Locate the cell with the specified text and output its (X, Y) center coordinate. 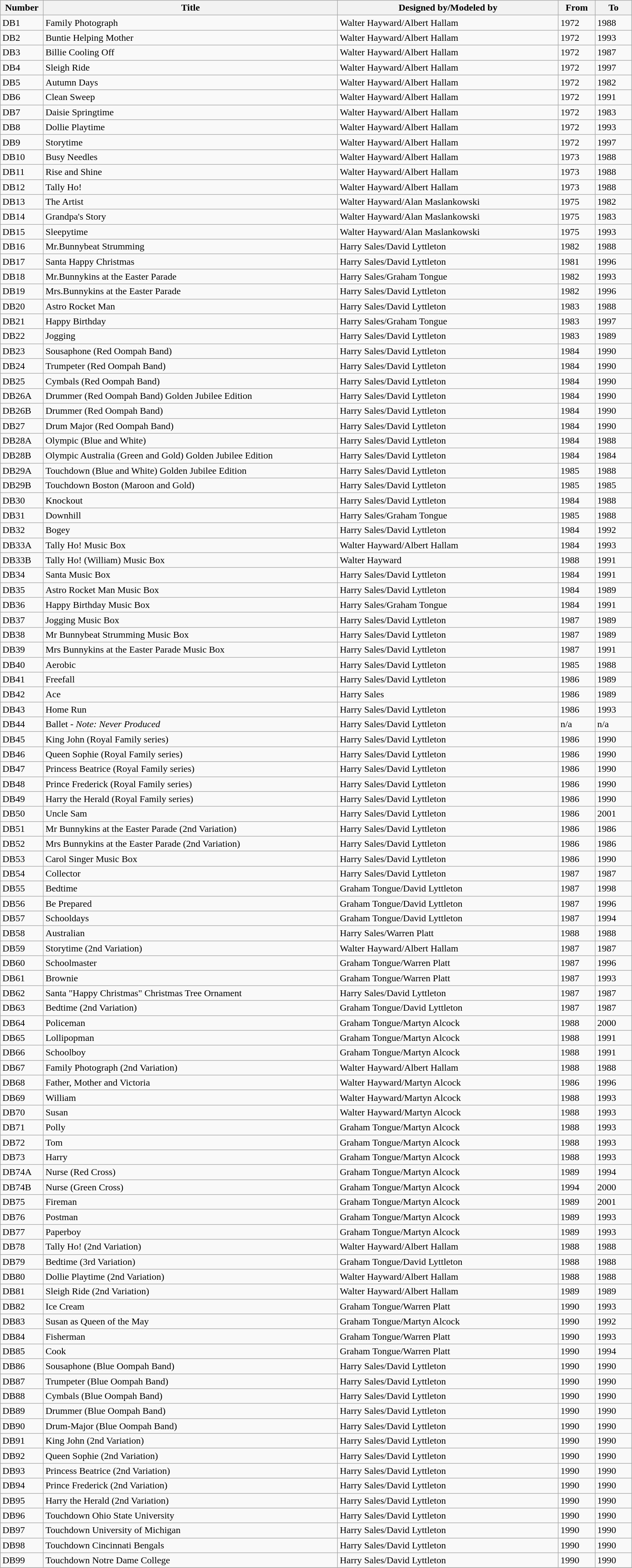
Fireman (190, 1202)
Tally Ho! (190, 187)
DB74A (22, 1172)
Drummer (Red Oompah Band) Golden Jubilee Edition (190, 396)
Busy Needles (190, 157)
DB58 (22, 933)
DB80 (22, 1277)
Touchdown Cincinnati Bengals (190, 1545)
Lollipopman (190, 1038)
DB59 (22, 948)
Walter Hayward (448, 560)
Cymbals (Red Oompah Band) (190, 381)
Buntie Helping Mother (190, 38)
DB24 (22, 366)
Drum Major (Red Oompah Band) (190, 426)
Title (190, 8)
DB26B (22, 411)
Olympic Australia (Green and Gold) Golden Jubilee Edition (190, 456)
DB16 (22, 247)
Bedtime (3rd Variation) (190, 1262)
Touchdown Ohio State University (190, 1515)
Touchdown University of Michigan (190, 1530)
DB72 (22, 1142)
DB28B (22, 456)
Dollie Playtime (2nd Variation) (190, 1277)
DB38 (22, 635)
Uncle Sam (190, 814)
DB91 (22, 1441)
Mrs.Bunnykins at the Easter Parade (190, 291)
DB93 (22, 1471)
DB21 (22, 321)
Susan as Queen of the May (190, 1321)
Drummer (Red Oompah Band) (190, 411)
DB63 (22, 1008)
Olympic (Blue and White) (190, 441)
DB64 (22, 1023)
Happy Birthday (190, 321)
Knockout (190, 500)
DB22 (22, 336)
Storytime (190, 142)
DB78 (22, 1247)
DB29A (22, 471)
Be Prepared (190, 903)
Schooldays (190, 919)
DB17 (22, 262)
DB56 (22, 903)
Prince Frederick (2nd Variation) (190, 1486)
DB28A (22, 441)
DB89 (22, 1411)
William (190, 1097)
DB46 (22, 754)
DB60 (22, 963)
Santa "Happy Christmas" Christmas Tree Ornament (190, 993)
DB50 (22, 814)
Ballet - Note: Never Produced (190, 724)
DB10 (22, 157)
DB43 (22, 709)
Postman (190, 1217)
DB67 (22, 1068)
DB6 (22, 97)
DB75 (22, 1202)
Jogging Music Box (190, 620)
Aerobic (190, 665)
Policeman (190, 1023)
Drummer (Blue Oompah Band) (190, 1411)
Tally Ho! (William) Music Box (190, 560)
Clean Sweep (190, 97)
DB55 (22, 888)
DB51 (22, 829)
DB47 (22, 769)
Harry (190, 1157)
Tom (190, 1142)
Harry Sales (448, 695)
DB33A (22, 545)
DB79 (22, 1262)
DB85 (22, 1351)
Queen Sophie (2nd Variation) (190, 1456)
Astro Rocket Man (190, 306)
DB88 (22, 1396)
DB70 (22, 1112)
DB62 (22, 993)
Harry the Herald (2nd Variation) (190, 1501)
DB4 (22, 67)
DB1 (22, 23)
DB90 (22, 1426)
DB49 (22, 799)
Cook (190, 1351)
Tally Ho! Music Box (190, 545)
Sleigh Ride (2nd Variation) (190, 1292)
Fisherman (190, 1336)
DB45 (22, 739)
DB23 (22, 351)
DB25 (22, 381)
Collector (190, 873)
Storytime (2nd Variation) (190, 948)
DB96 (22, 1515)
DB32 (22, 530)
DB44 (22, 724)
DB40 (22, 665)
Harry the Herald (Royal Family series) (190, 799)
Father, Mother and Victoria (190, 1082)
Ace (190, 695)
Number (22, 8)
DB9 (22, 142)
DB11 (22, 172)
1998 (614, 888)
Harry Sales/Warren Platt (448, 933)
DB27 (22, 426)
DB19 (22, 291)
DB97 (22, 1530)
DB15 (22, 232)
DB77 (22, 1232)
Billie Cooling Off (190, 53)
Bogey (190, 530)
Rise and Shine (190, 172)
DB3 (22, 53)
Nurse (Red Cross) (190, 1172)
Freefall (190, 680)
Dollie Playtime (190, 127)
Schoolboy (190, 1053)
DB99 (22, 1560)
Mr.Bunnybeat Strumming (190, 247)
King John (Royal Family series) (190, 739)
Mr Bunnybeat Strumming Music Box (190, 635)
Jogging (190, 336)
King John (2nd Variation) (190, 1441)
Sleigh Ride (190, 67)
Susan (190, 1112)
Sleepytime (190, 232)
DB83 (22, 1321)
Queen Sophie (Royal Family series) (190, 754)
Touchdown Notre Dame College (190, 1560)
DB37 (22, 620)
Trumpeter (Red Oompah Band) (190, 366)
Princess Beatrice (Royal Family series) (190, 769)
DB42 (22, 695)
DB86 (22, 1366)
Mrs Bunnykins at the Easter Parade Music Box (190, 649)
DB82 (22, 1306)
Astro Rocket Man Music Box (190, 590)
Nurse (Green Cross) (190, 1187)
DB66 (22, 1053)
DB33B (22, 560)
DB41 (22, 680)
To (614, 8)
DB2 (22, 38)
DB95 (22, 1501)
DB73 (22, 1157)
Ice Cream (190, 1306)
Mrs Bunnykins at the Easter Parade (2nd Variation) (190, 844)
DB61 (22, 978)
Sousaphone (Blue Oompah Band) (190, 1366)
DB76 (22, 1217)
DB81 (22, 1292)
Polly (190, 1127)
Family Photograph (190, 23)
DB7 (22, 112)
Schoolmaster (190, 963)
Paperboy (190, 1232)
DB26A (22, 396)
Trumpeter (Blue Oompah Band) (190, 1381)
Bedtime (2nd Variation) (190, 1008)
DB8 (22, 127)
Home Run (190, 709)
Cymbals (Blue Oompah Band) (190, 1396)
Family Photograph (2nd Variation) (190, 1068)
Mr.Bunnykins at the Easter Parade (190, 276)
DB87 (22, 1381)
Touchdown Boston (Maroon and Gold) (190, 486)
The Artist (190, 202)
Tally Ho! (2nd Variation) (190, 1247)
Princess Beatrice (2nd Variation) (190, 1471)
Drum-Major (Blue Oompah Band) (190, 1426)
Santa Music Box (190, 575)
DB69 (22, 1097)
DB36 (22, 605)
DB84 (22, 1336)
DB29B (22, 486)
DB94 (22, 1486)
DB35 (22, 590)
DB20 (22, 306)
Australian (190, 933)
Happy Birthday Music Box (190, 605)
DB74B (22, 1187)
DB31 (22, 515)
Carol Singer Music Box (190, 859)
DB71 (22, 1127)
Daisie Springtime (190, 112)
Santa Happy Christmas (190, 262)
Downhill (190, 515)
DB54 (22, 873)
DB34 (22, 575)
Brownie (190, 978)
From (577, 8)
DB68 (22, 1082)
DB39 (22, 649)
DB52 (22, 844)
DB5 (22, 82)
DB14 (22, 217)
DB92 (22, 1456)
DB65 (22, 1038)
DB12 (22, 187)
DB48 (22, 784)
Bedtime (190, 888)
DB30 (22, 500)
Designed by/Modeled by (448, 8)
DB13 (22, 202)
Autumn Days (190, 82)
DB57 (22, 919)
Grandpa's Story (190, 217)
Mr Bunnykins at the Easter Parade (2nd Variation) (190, 829)
1981 (577, 262)
Touchdown (Blue and White) Golden Jubilee Edition (190, 471)
Sousaphone (Red Oompah Band) (190, 351)
DB53 (22, 859)
DB98 (22, 1545)
Prince Frederick (Royal Family series) (190, 784)
DB18 (22, 276)
